Determine the [x, y] coordinate at the center of the cell enclosing the given text.  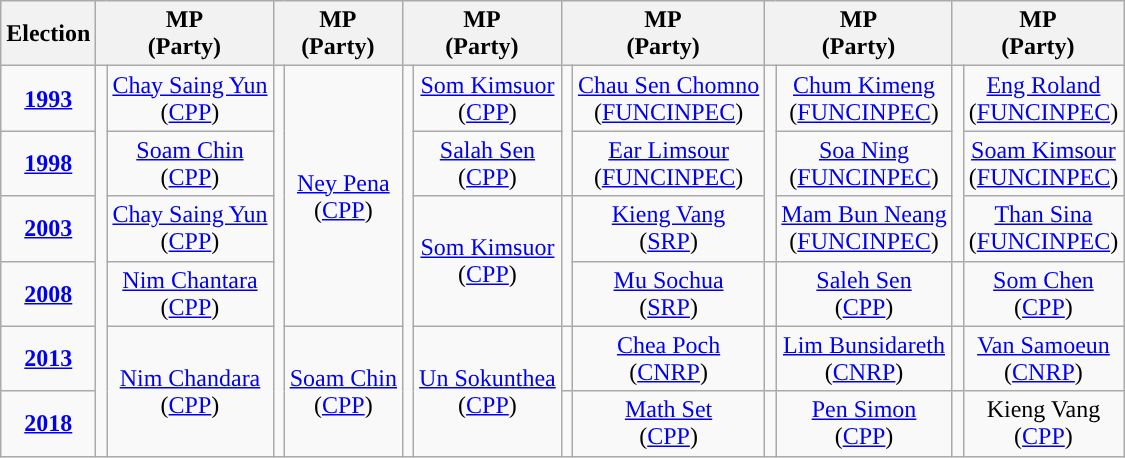
Nim Chandara(CPP) [190, 391]
Nim Chantara(CPP) [190, 294]
1998 [48, 164]
Soa Ning(FUNCINPEC) [864, 164]
Kieng Vang(SRP) [668, 228]
Mam Bun Neang(FUNCINPEC) [864, 228]
Chum Kimeng(FUNCINPEC) [864, 98]
2018 [48, 424]
Kieng Vang(CPP) [1043, 424]
Chau Sen Chomno(FUNCINPEC) [668, 98]
Un Sokunthea(CPP) [488, 391]
Chea Poch(CNRP) [668, 358]
Than Sina(FUNCINPEC) [1043, 228]
Soam Kimsour(FUNCINPEC) [1043, 164]
Lim Bunsidareth(CNRP) [864, 358]
2008 [48, 294]
Van Samoeun(CNRP) [1043, 358]
2013 [48, 358]
1993 [48, 98]
Salah Sen(CPP) [488, 164]
Mu Sochua(SRP) [668, 294]
Math Set(CPP) [668, 424]
Ney Pena(CPP) [343, 196]
Saleh Sen(CPP) [864, 294]
2003 [48, 228]
Eng Roland(FUNCINPEC) [1043, 98]
Som Chen(CPP) [1043, 294]
Pen Simon(CPP) [864, 424]
Ear Limsour(FUNCINPEC) [668, 164]
Election [48, 34]
